Scan for the cell matching the given text and deliver its (x, y) coordinate at center. 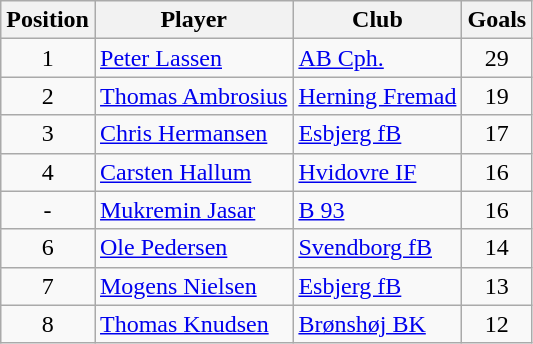
AB Cph. (378, 58)
Mogens Nielsen (193, 286)
Chris Hermansen (193, 134)
Herning Fremad (378, 96)
12 (497, 324)
Player (193, 20)
19 (497, 96)
Peter Lassen (193, 58)
Thomas Knudsen (193, 324)
2 (48, 96)
Ole Pedersen (193, 248)
1 (48, 58)
Mukremin Jasar (193, 210)
Brønshøj BK (378, 324)
29 (497, 58)
7 (48, 286)
17 (497, 134)
Position (48, 20)
Hvidovre IF (378, 172)
Club (378, 20)
Goals (497, 20)
3 (48, 134)
B 93 (378, 210)
Thomas Ambrosius (193, 96)
6 (48, 248)
- (48, 210)
14 (497, 248)
8 (48, 324)
Svendborg fB (378, 248)
Carsten Hallum (193, 172)
13 (497, 286)
4 (48, 172)
